Output the [x, y] coordinate of the center of the cell containing the given text.  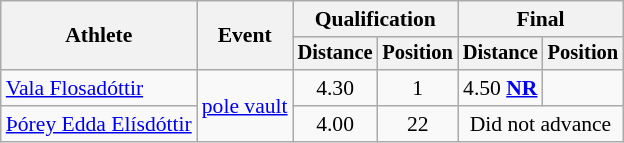
pole vault [245, 106]
22 [417, 124]
4.50 NR [500, 88]
Final [540, 19]
1 [417, 88]
Did not advance [540, 124]
Qualification [376, 19]
Þórey Edda Elísdóttir [99, 124]
Event [245, 36]
Vala Flosadóttir [99, 88]
4.30 [336, 88]
Athlete [99, 36]
4.00 [336, 124]
